Determine the (x, y) coordinate at the center of the cell enclosing the given text.  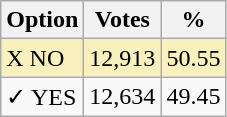
Votes (122, 20)
12,634 (122, 97)
X NO (42, 58)
% (194, 20)
✓ YES (42, 97)
50.55 (194, 58)
12,913 (122, 58)
49.45 (194, 97)
Option (42, 20)
